Detect which cell encompasses the target text, then output its [X, Y] center coordinate. 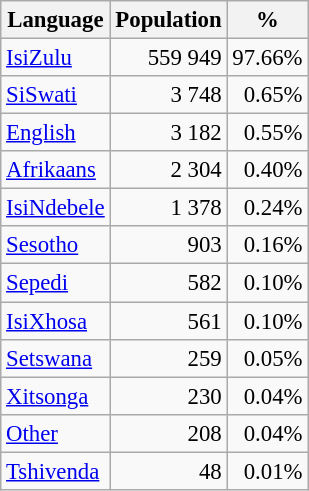
Population [168, 20]
0.40% [268, 170]
Afrikaans [56, 170]
Tshivenda [56, 471]
% [268, 20]
Sesotho [56, 245]
0.55% [268, 133]
48 [168, 471]
559 949 [168, 58]
2 304 [168, 170]
3 182 [168, 133]
0.05% [268, 358]
1 378 [168, 208]
230 [168, 396]
208 [168, 433]
SiSwati [56, 95]
582 [168, 283]
0.01% [268, 471]
Sepedi [56, 283]
561 [168, 321]
3 748 [168, 95]
English [56, 133]
IsiNdebele [56, 208]
97.66% [268, 58]
0.16% [268, 245]
0.24% [268, 208]
Other [56, 433]
0.65% [268, 95]
Setswana [56, 358]
IsiXhosa [56, 321]
259 [168, 358]
Xitsonga [56, 396]
Language [56, 20]
903 [168, 245]
IsiZulu [56, 58]
